Determine the [x, y] coordinate at the center of the cell enclosing the given text.  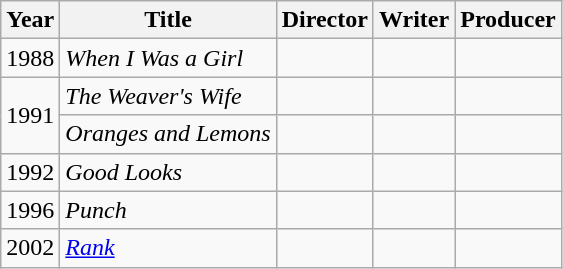
1988 [30, 58]
Rank [168, 248]
When I Was a Girl [168, 58]
Producer [508, 20]
Oranges and Lemons [168, 134]
Writer [414, 20]
Director [324, 20]
1996 [30, 210]
2002 [30, 248]
Title [168, 20]
1992 [30, 172]
1991 [30, 115]
Year [30, 20]
Punch [168, 210]
The Weaver's Wife [168, 96]
Good Looks [168, 172]
